For the text-containing cell, return its midpoint in (X, Y) coordinate format. 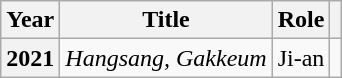
Title (166, 20)
Hangsang, Gakkeum (166, 58)
Year (30, 20)
Ji-an (301, 58)
2021 (30, 58)
Role (301, 20)
